Return [x, y] of the center of cell containing provided text 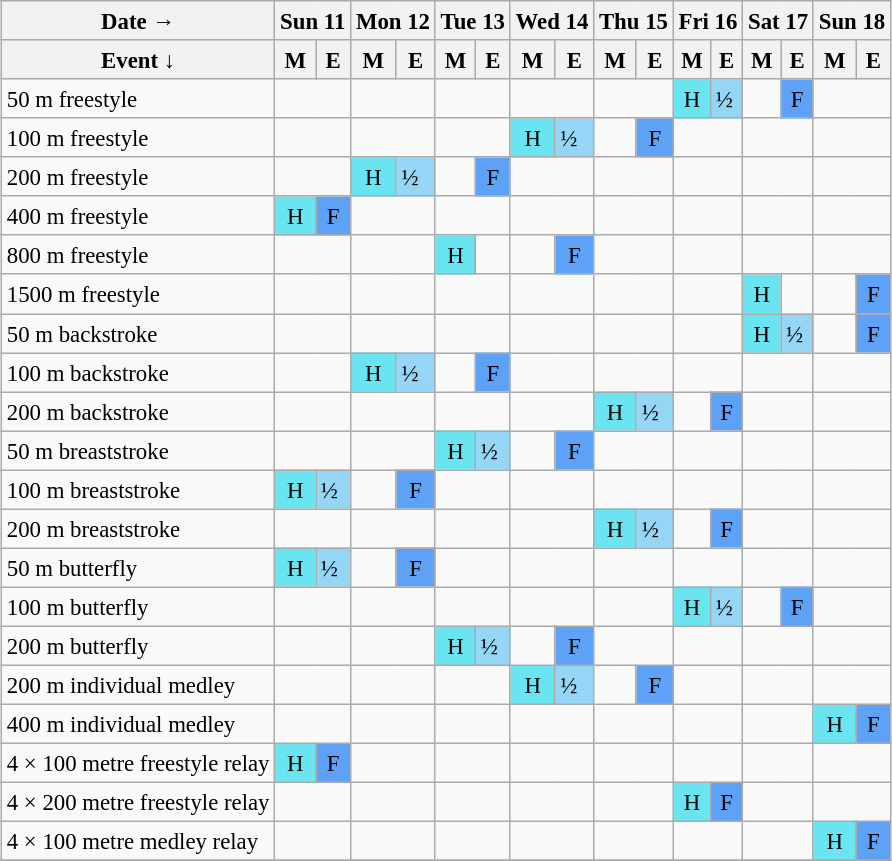
200 m butterfly [138, 646]
4 × 100 metre medley relay [138, 842]
4 × 100 metre freestyle relay [138, 764]
Sun 18 [852, 20]
50 m freestyle [138, 98]
100 m breaststroke [138, 490]
1500 m freestyle [138, 294]
100 m butterfly [138, 606]
50 m breaststroke [138, 450]
800 m freestyle [138, 254]
Sat 17 [778, 20]
200 m backstroke [138, 412]
100 m backstroke [138, 372]
200 m individual medley [138, 684]
200 m breaststroke [138, 528]
50 m backstroke [138, 334]
Event ↓ [138, 60]
Date → [138, 20]
Sun 11 [313, 20]
50 m butterfly [138, 568]
400 m individual medley [138, 724]
Wed 14 [552, 20]
100 m freestyle [138, 138]
Tue 13 [472, 20]
4 × 200 metre freestyle relay [138, 802]
Thu 15 [634, 20]
Fri 16 [708, 20]
200 m freestyle [138, 176]
Mon 12 [394, 20]
400 m freestyle [138, 216]
